Extract the [X, Y] coordinate from the center of the cell holding the provided text.  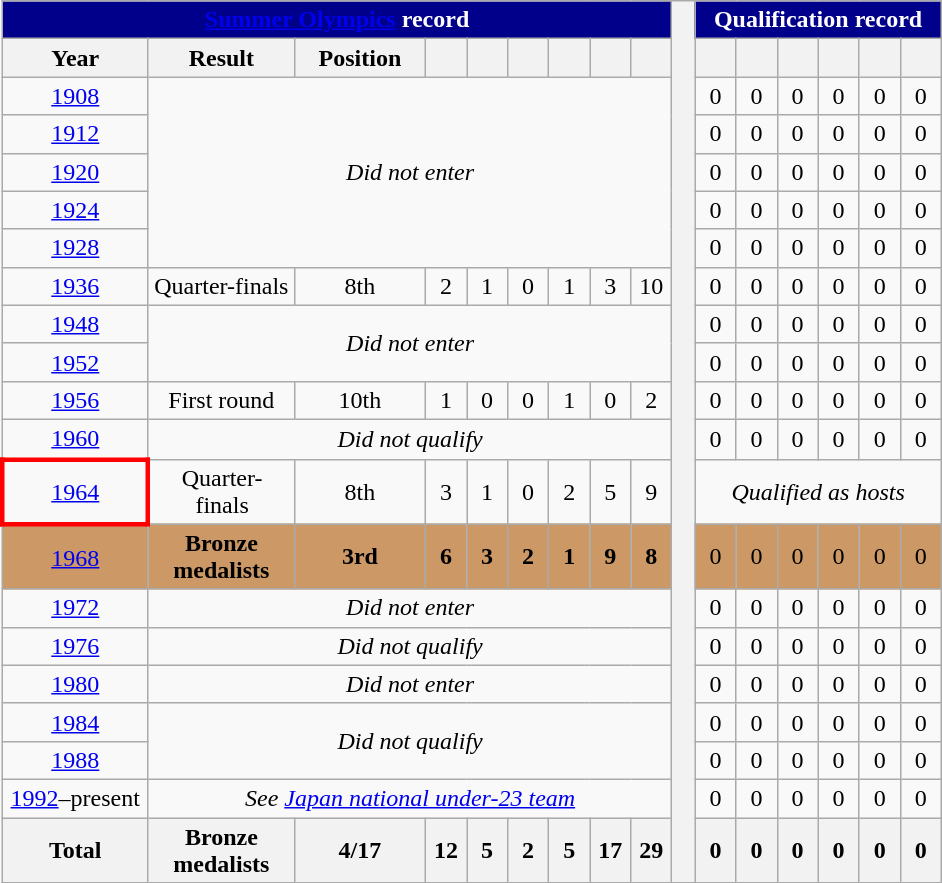
12 [446, 850]
Qualified as hosts [818, 492]
10 [652, 286]
1908 [75, 96]
1956 [75, 400]
Total [75, 850]
See Japan national under-23 team [410, 798]
1960 [75, 439]
1928 [75, 248]
17 [610, 850]
1920 [75, 172]
1976 [75, 646]
1948 [75, 324]
Year [75, 58]
Qualification record [818, 20]
Position [360, 58]
1968 [75, 556]
Result [221, 58]
1936 [75, 286]
Summer Olympics record [337, 20]
1964 [75, 492]
10th [360, 400]
1992–present [75, 798]
4/17 [360, 850]
First round [221, 400]
1984 [75, 722]
1980 [75, 684]
1972 [75, 608]
29 [652, 850]
1952 [75, 362]
8 [652, 556]
1912 [75, 134]
1988 [75, 760]
3rd [360, 556]
6 [446, 556]
1924 [75, 210]
